Scan for the cell matching the given text and deliver its [X, Y] coordinate at center. 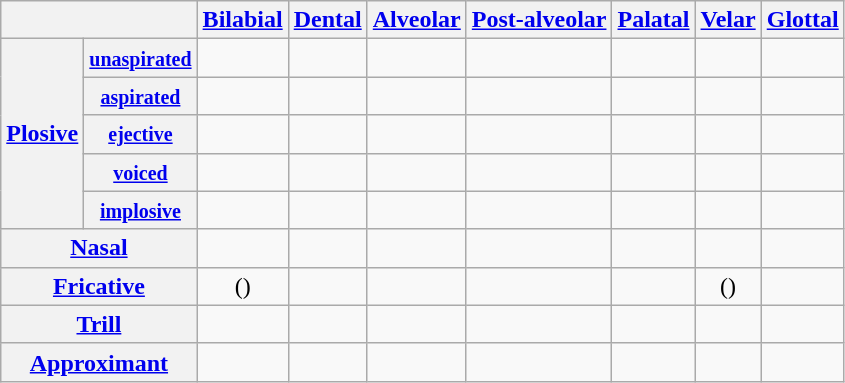
Approximant [99, 362]
Plosive [42, 134]
Glottal [802, 20]
ejective [140, 134]
Palatal [654, 20]
Bilabial [242, 20]
Alveolar [416, 20]
Nasal [99, 248]
Dental [328, 20]
voiced [140, 172]
Post-alveolar [539, 20]
unaspirated [140, 58]
Velar [728, 20]
aspirated [140, 96]
Trill [99, 324]
implosive [140, 210]
Fricative [99, 286]
